Identify which cell holds the provided text, then report its [x, y] central coordinate. 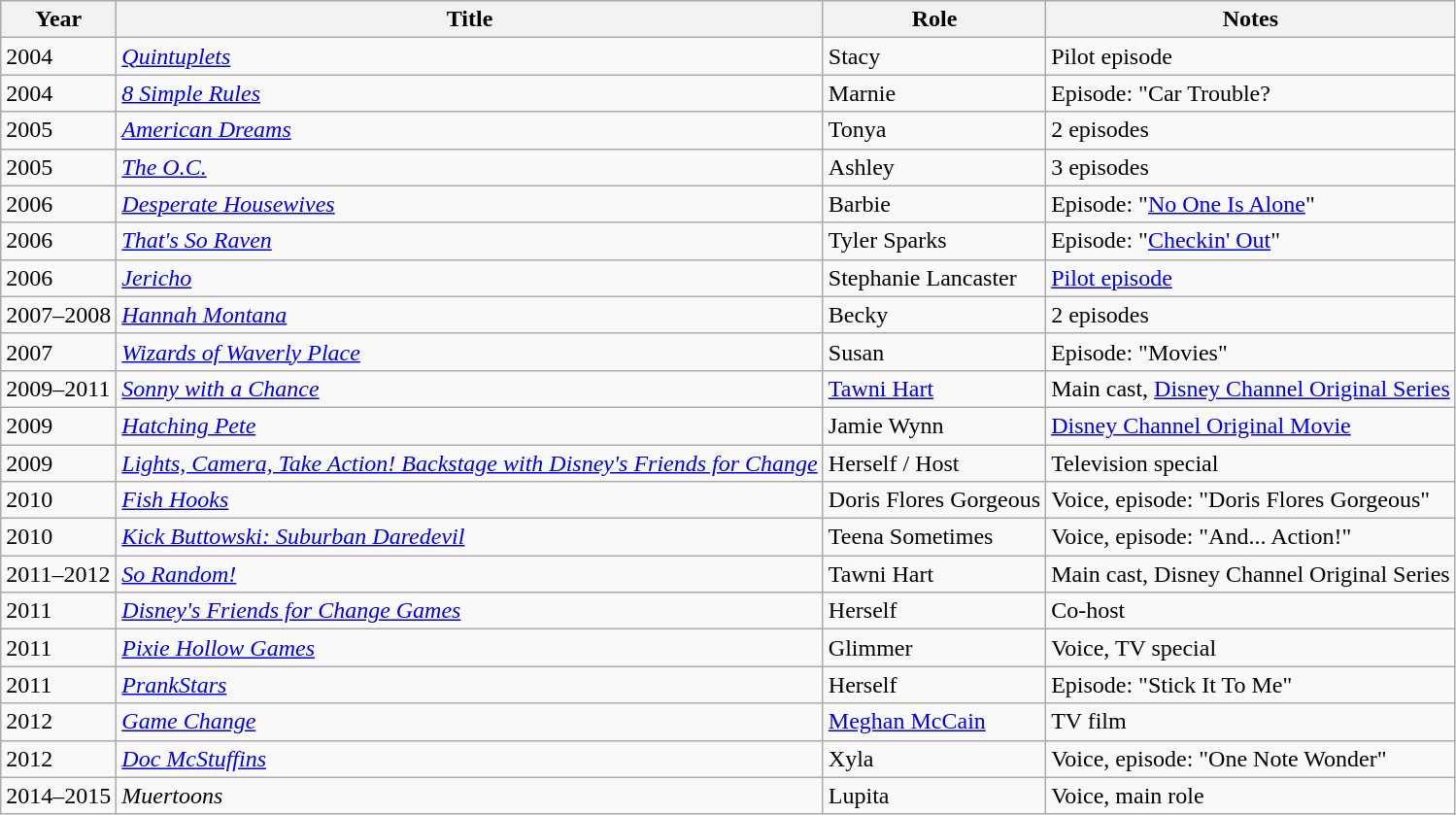
Marnie [934, 93]
2007–2008 [58, 315]
3 episodes [1251, 167]
Episode: "No One Is Alone" [1251, 204]
2009–2011 [58, 389]
Game Change [470, 722]
Susan [934, 352]
Stephanie Lancaster [934, 278]
2007 [58, 352]
Wizards of Waverly Place [470, 352]
Desperate Housewives [470, 204]
Voice, episode: "Doris Flores Gorgeous" [1251, 500]
American Dreams [470, 130]
Voice, TV special [1251, 648]
Disney's Friends for Change Games [470, 611]
Ashley [934, 167]
8 Simple Rules [470, 93]
TV film [1251, 722]
Tyler Sparks [934, 241]
Doris Flores Gorgeous [934, 500]
Becky [934, 315]
Fish Hooks [470, 500]
Episode: "Stick It To Me" [1251, 685]
Hatching Pete [470, 425]
Jericho [470, 278]
Xyla [934, 759]
Teena Sometimes [934, 537]
So Random! [470, 574]
Year [58, 19]
Voice, episode: "And... Action!" [1251, 537]
Lights, Camera, Take Action! Backstage with Disney's Friends for Change [470, 463]
The O.C. [470, 167]
Pixie Hollow Games [470, 648]
Quintuplets [470, 56]
Voice, episode: "One Note Wonder" [1251, 759]
Jamie Wynn [934, 425]
Tonya [934, 130]
Sonny with a Chance [470, 389]
Episode: "Checkin' Out" [1251, 241]
Role [934, 19]
Television special [1251, 463]
2011–2012 [58, 574]
Voice, main role [1251, 796]
Episode: "Movies" [1251, 352]
Hannah Montana [470, 315]
Kick Buttowski: Suburban Daredevil [470, 537]
2014–2015 [58, 796]
Lupita [934, 796]
Stacy [934, 56]
Barbie [934, 204]
Herself / Host [934, 463]
Doc McStuffins [470, 759]
Glimmer [934, 648]
PrankStars [470, 685]
Meghan McCain [934, 722]
Co-host [1251, 611]
Disney Channel Original Movie [1251, 425]
Title [470, 19]
Notes [1251, 19]
Muertoons [470, 796]
Episode: "Car Trouble? [1251, 93]
That's So Raven [470, 241]
